For the text-containing cell, return its midpoint in [X, Y] coordinate format. 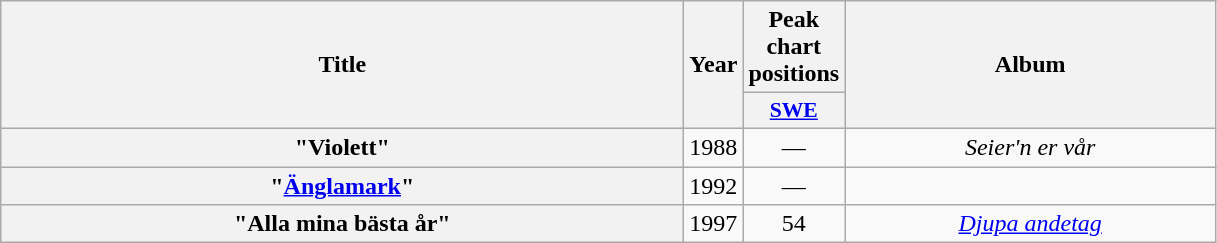
"Änglamark" [342, 185]
54 [794, 224]
SWE [794, 111]
"Alla mina bästa år" [342, 224]
Album [1030, 65]
"Violett" [342, 147]
Year [714, 65]
1988 [714, 147]
1992 [714, 185]
Djupa andetag [1030, 224]
Seier'n er vår [1030, 147]
Title [342, 65]
Peak chart positions [794, 47]
1997 [714, 224]
